Provide the (x, y) coordinate of the cell's center where the given text is located.  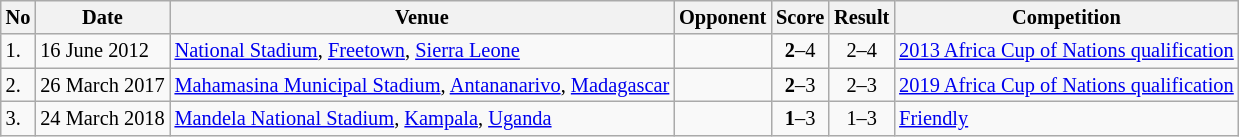
Date (102, 17)
2. (18, 85)
No (18, 17)
1. (18, 51)
National Stadium, Freetown, Sierra Leone (422, 51)
Opponent (722, 17)
Friendly (1066, 118)
2019 Africa Cup of Nations qualification (1066, 85)
3. (18, 118)
26 March 2017 (102, 85)
24 March 2018 (102, 118)
Competition (1066, 17)
2013 Africa Cup of Nations qualification (1066, 51)
Result (862, 17)
Mandela National Stadium, Kampala, Uganda (422, 118)
Mahamasina Municipal Stadium, Antananarivo, Madagascar (422, 85)
16 June 2012 (102, 51)
Venue (422, 17)
Score (800, 17)
